Identify which cell holds the provided text, then report its [X, Y] central coordinate. 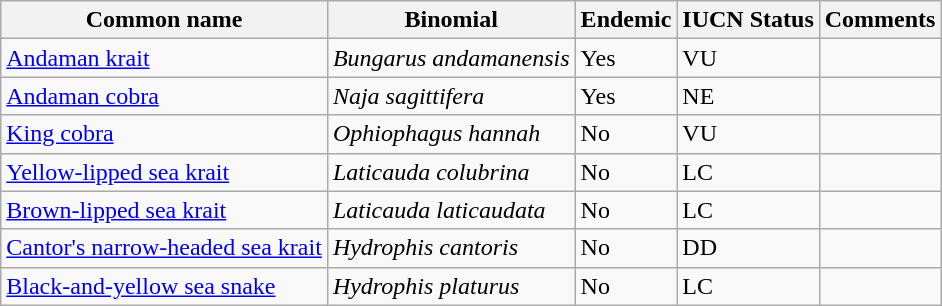
Laticauda colubrina [451, 172]
NE [748, 96]
Comments [880, 20]
Hydrophis platurus [451, 286]
Andaman cobra [164, 96]
Common name [164, 20]
Binomial [451, 20]
Bungarus andamanensis [451, 58]
Andaman krait [164, 58]
Hydrophis cantoris [451, 248]
Brown-lipped sea krait [164, 210]
Yellow-lipped sea krait [164, 172]
Ophiophagus hannah [451, 134]
King cobra [164, 134]
Laticauda laticaudata [451, 210]
DD [748, 248]
Black-and-yellow sea snake [164, 286]
Cantor's narrow-headed sea krait [164, 248]
Naja sagittifera [451, 96]
IUCN Status [748, 20]
Endemic [626, 20]
